Find where the given text appears and provide that cell's center as (x, y) coordinate. 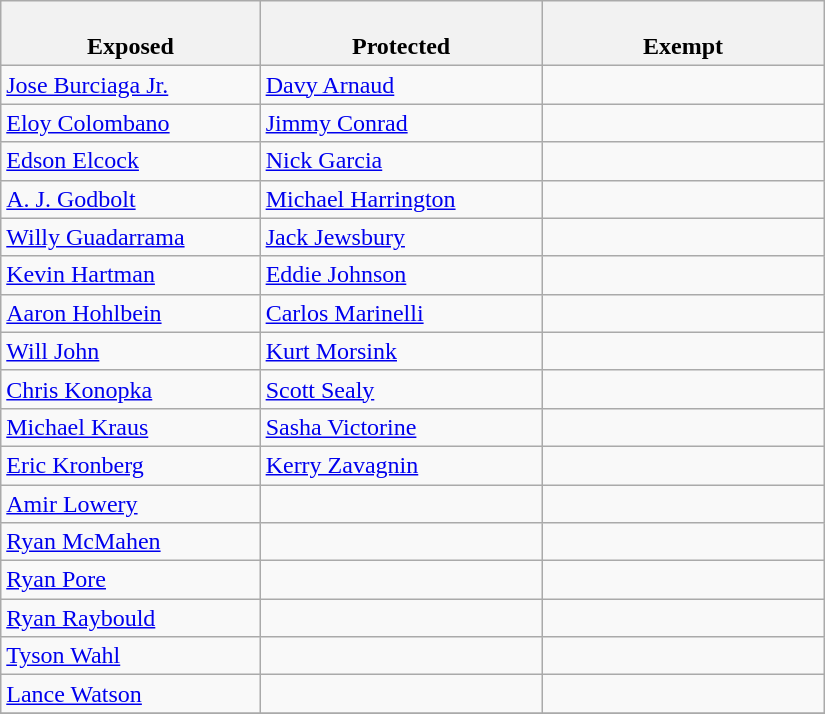
Sasha Victorine (401, 427)
Tyson Wahl (130, 656)
Kurt Morsink (401, 351)
Ryan McMahen (130, 542)
Aaron Hohlbein (130, 313)
Exposed (130, 34)
Eric Kronberg (130, 465)
Michael Harrington (401, 199)
Nick Garcia (401, 161)
Amir Lowery (130, 503)
Michael Kraus (130, 427)
Kevin Hartman (130, 275)
Eddie Johnson (401, 275)
A. J. Godbolt (130, 199)
Carlos Marinelli (401, 313)
Ryan Raybould (130, 618)
Chris Konopka (130, 389)
Eloy Colombano (130, 123)
Jose Burciaga Jr. (130, 85)
Davy Arnaud (401, 85)
Protected (401, 34)
Lance Watson (130, 694)
Willy Guadarrama (130, 237)
Jack Jewsbury (401, 237)
Kerry Zavagnin (401, 465)
Will John (130, 351)
Scott Sealy (401, 389)
Jimmy Conrad (401, 123)
Edson Elcock (130, 161)
Ryan Pore (130, 580)
Exempt (683, 34)
